Detect which cell encompasses the target text, then output its [x, y] center coordinate. 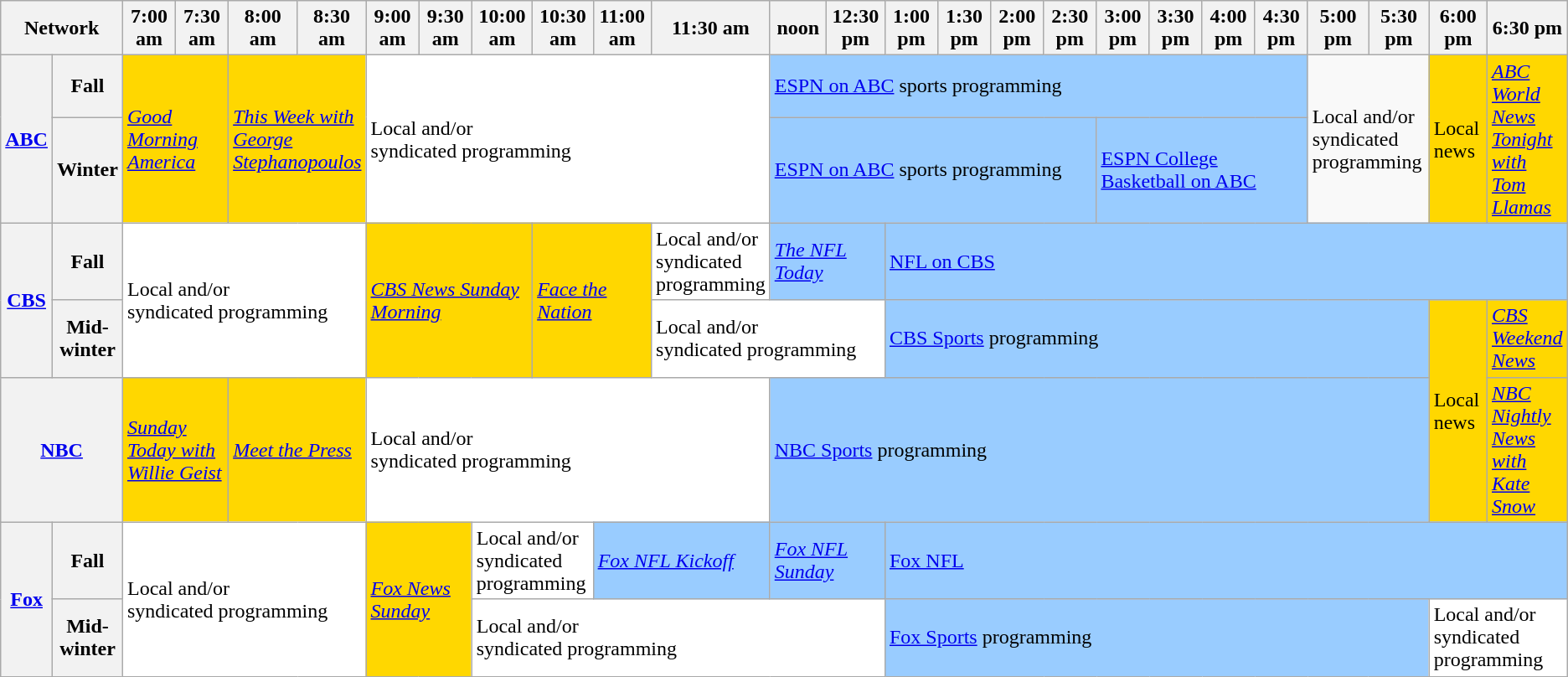
ABC [27, 139]
11:30 am [711, 28]
Winter [87, 170]
CBS Sports programming [1157, 338]
Fox [27, 599]
noon [797, 28]
4:30 pm [1282, 28]
5:00 pm [1338, 28]
1:30 pm [965, 28]
5:30 pm [1399, 28]
ABC World News Tonight with Tom Llamas [1528, 139]
Fox NFL Kickoff [682, 561]
NBC Sports programming [1099, 449]
Face the Nation [592, 300]
Sunday Today with Willie Geist [175, 449]
ESPN College Basketball on ABC [1202, 170]
Fox NFL Sunday [828, 561]
CBS [27, 300]
10:30 am [563, 28]
CBS Weekend News [1528, 338]
2:30 pm [1070, 28]
2:00 pm [1017, 28]
NBC [62, 449]
11:00 am [622, 28]
3:00 pm [1122, 28]
4:00 pm [1228, 28]
Network [62, 28]
6:30 pm [1528, 28]
CBS News Sunday Morning [449, 300]
Good Morning America [175, 139]
7:00 am [149, 28]
Fox NFL [1226, 561]
Meet the Press [297, 449]
1:00 pm [911, 28]
This Week with George Stephanopoulos [297, 139]
8:00 am [263, 28]
The NFL Today [828, 261]
NBC Nightly News with Kate Snow [1528, 449]
9:30 am [446, 28]
Local and/or syndicated programming [1369, 139]
8:30 am [332, 28]
Fox News Sunday [419, 599]
7:30 am [203, 28]
12:30 pm [855, 28]
6:00 pm [1457, 28]
9:00 am [392, 28]
3:30 pm [1176, 28]
NFL on CBS [1226, 261]
10:00 am [502, 28]
Fox Sports programming [1157, 638]
